From the cell containing the given text, extract its center point as (X, Y) coordinate. 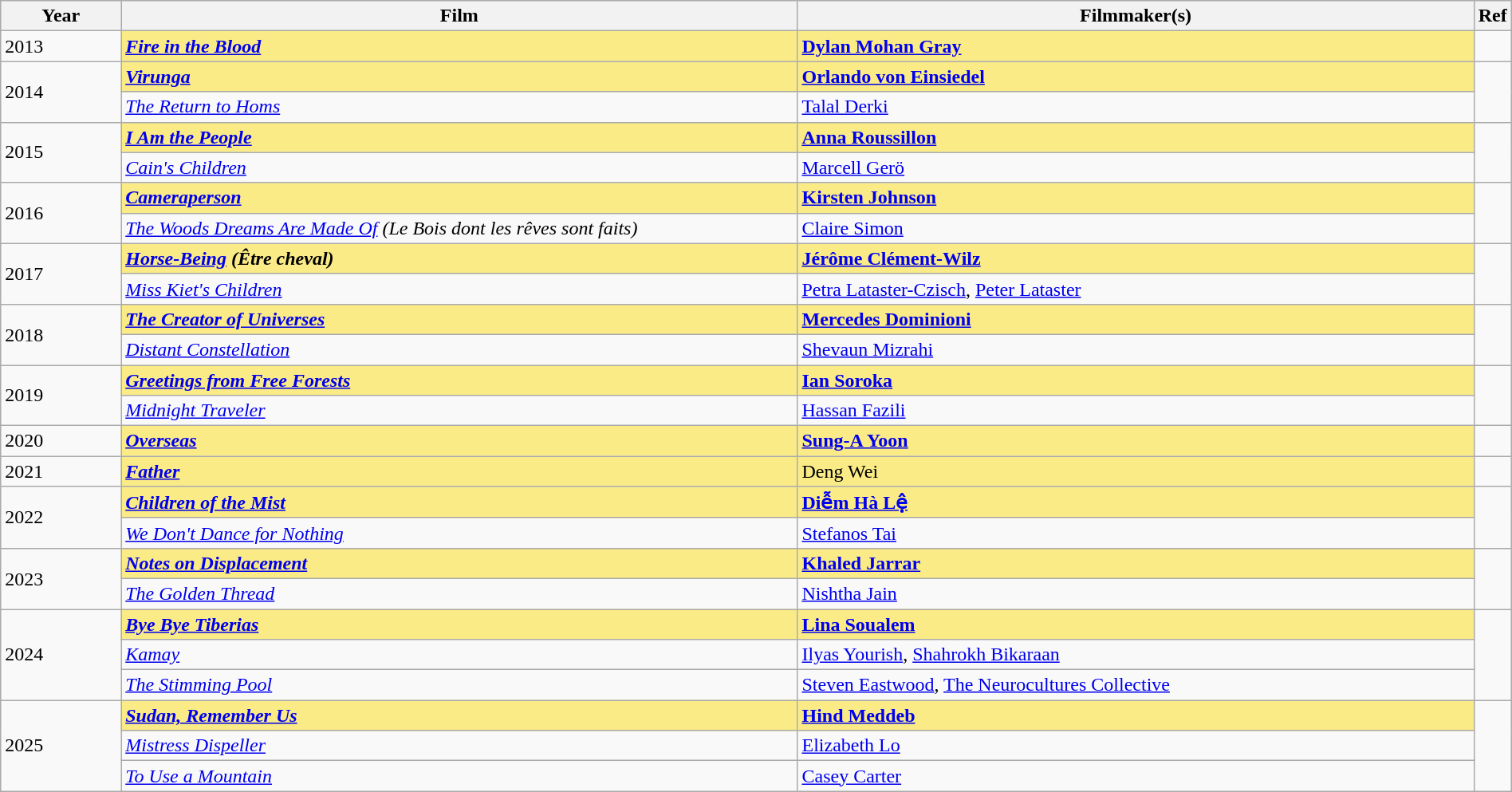
2018 (61, 334)
2021 (61, 471)
2014 (61, 92)
Marcell Gerö (1136, 167)
2015 (61, 152)
Horse-Being (Être cheval) (459, 258)
To Use a Mountain (459, 776)
2016 (61, 213)
Miss Kiet's Children (459, 289)
Petra Lataster-Czisch, Peter Lataster (1136, 289)
Diễm Hà Lệ (1136, 502)
Orlando von Einsiedel (1136, 77)
Claire Simon (1136, 228)
Lina Soualem (1136, 625)
Khaled Jarrar (1136, 563)
Elizabeth Lo (1136, 746)
Ian Soroka (1136, 380)
Steven Eastwood, The Neurocultures Collective (1136, 685)
Anna Roussillon (1136, 137)
Ilyas Yourish, Shahrokh Bikaraan (1136, 655)
2017 (61, 274)
Deng Wei (1136, 471)
Filmmaker(s) (1136, 16)
Mercedes Dominioni (1136, 319)
Talal Derki (1136, 107)
I Am the People (459, 137)
Hassan Fazili (1136, 411)
Cameraperson (459, 198)
Sung-A Yoon (1136, 441)
Midnight Traveler (459, 411)
Notes on Displacement (459, 563)
The Return to Homs (459, 107)
The Stimming Pool (459, 685)
Ref (1493, 16)
Dylan Mohan Gray (1136, 46)
2022 (61, 518)
Nishtha Jain (1136, 593)
Year (61, 16)
Father (459, 471)
Film (459, 16)
Fire in the Blood (459, 46)
2019 (61, 396)
Overseas (459, 441)
Stefanos Tai (1136, 533)
The Golden Thread (459, 593)
Jérôme Clément-Wilz (1136, 258)
Kamay (459, 655)
The Woods Dreams Are Made Of (Le Bois dont les rêves sont faits) (459, 228)
2013 (61, 46)
2020 (61, 441)
Virunga (459, 77)
Hind Meddeb (1136, 715)
Casey Carter (1136, 776)
Sudan, Remember Us (459, 715)
We Don't Dance for Nothing (459, 533)
Distant Constellation (459, 349)
Kirsten Johnson (1136, 198)
Shevaun Mizrahi (1136, 349)
Children of the Mist (459, 502)
The Creator of Universes (459, 319)
2024 (61, 655)
2025 (61, 746)
Cain's Children (459, 167)
Bye Bye Tiberias (459, 625)
Mistress Dispeller (459, 746)
2023 (61, 578)
Greetings from Free Forests (459, 380)
